Locate the cell with the specified text and output its [x, y] center coordinate. 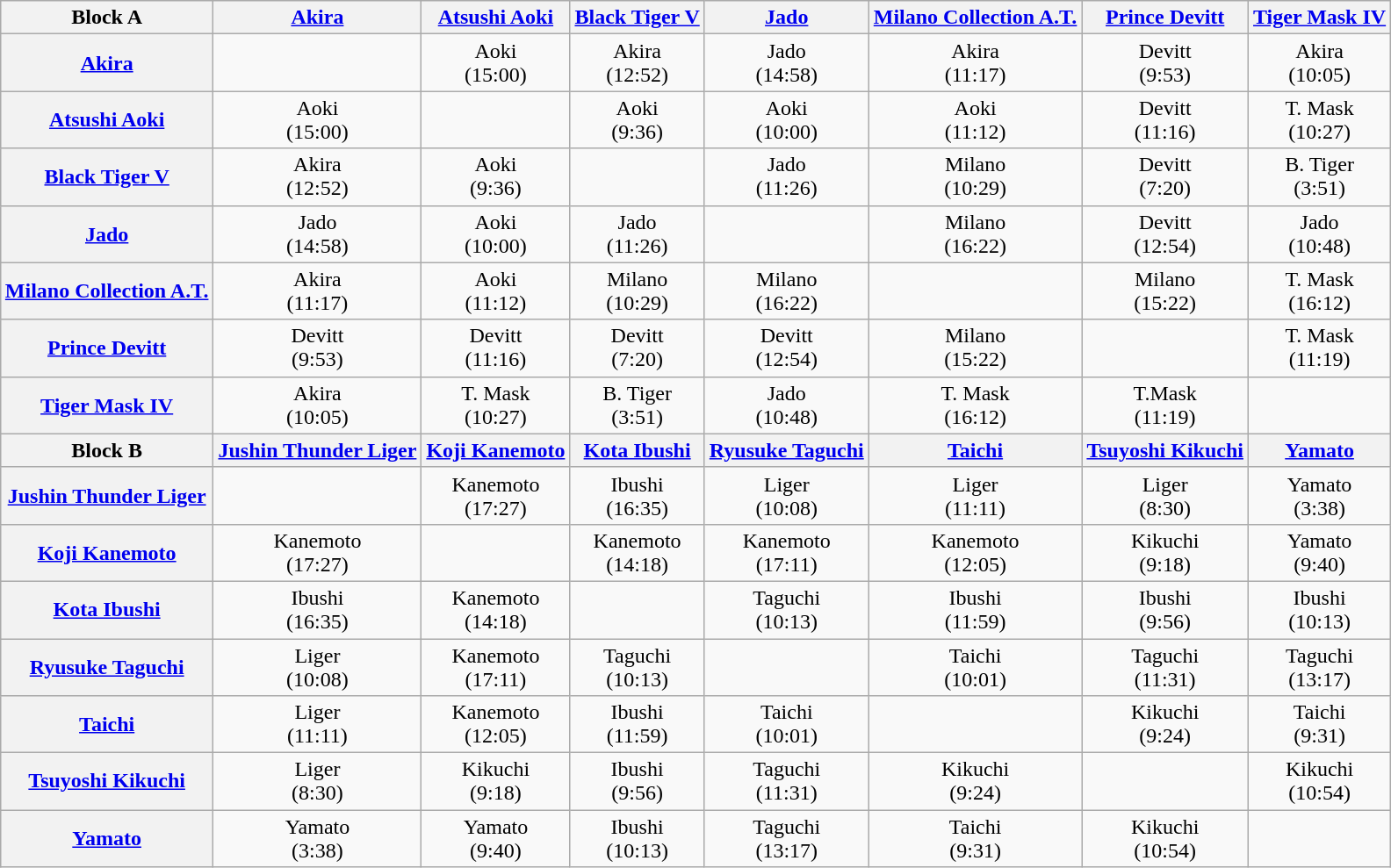
Block A [107, 18]
Block B [107, 450]
T. Mask(11:19) [1319, 348]
T.Mask(11:19) [1165, 405]
